Provide the [x, y] coordinate of the cell's center where the given text is located.  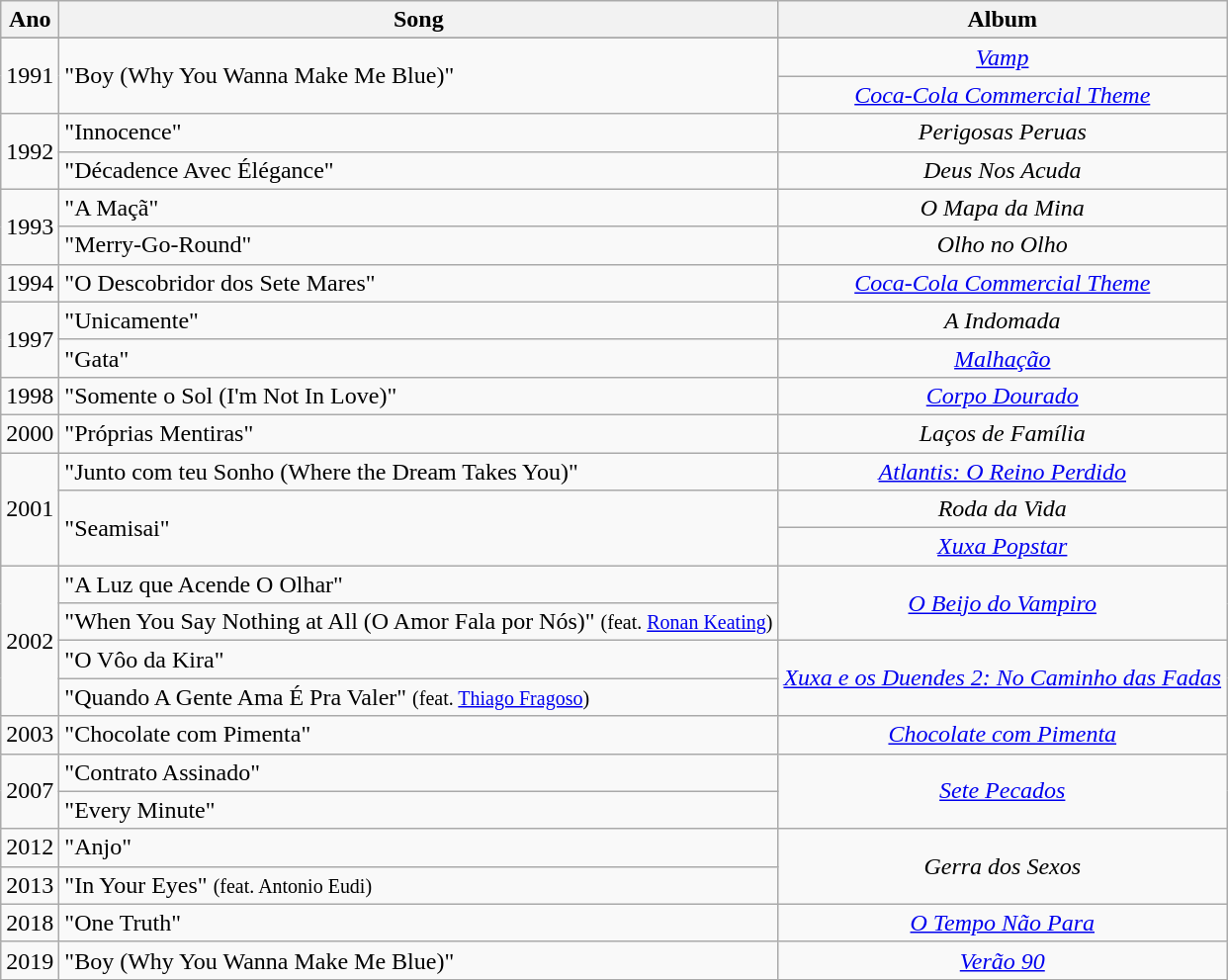
"Chocolate com Pimenta" [419, 735]
"Every Minute" [419, 810]
2013 [30, 885]
Ano [30, 20]
Olho no Olho [1003, 245]
Vamp [1003, 57]
2003 [30, 735]
1991 [30, 76]
"In Your Eyes" (feat. Antonio Eudi) [419, 885]
"A Luz que Acende O Olhar" [419, 584]
1998 [30, 396]
Deus Nos Acuda [1003, 170]
"O Descobridor dos Sete Mares" [419, 283]
A Indomada [1003, 320]
2019 [30, 960]
Perigosas Peruas [1003, 133]
O Tempo Não Para [1003, 923]
"Décadence Avec Élégance" [419, 170]
2007 [30, 791]
"Próprias Mentiras" [419, 433]
2002 [30, 641]
Sete Pecados [1003, 791]
1992 [30, 151]
2000 [30, 433]
Xuxa e os Duendes 2: No Caminho das Fadas [1003, 678]
"Seamisai" [419, 528]
1993 [30, 226]
2018 [30, 923]
2012 [30, 847]
O Mapa da Mina [1003, 208]
Xuxa Popstar [1003, 547]
1997 [30, 339]
"Unicamente" [419, 320]
"Merry-Go-Round" [419, 245]
"Somente o Sol (I'm Not In Love)" [419, 396]
"One Truth" [419, 923]
Malhação [1003, 358]
"When You Say Nothing at All (O Amor Fala por Nós)" (feat. Ronan Keating) [419, 622]
1994 [30, 283]
O Beijo do Vampiro [1003, 603]
Laços de Família [1003, 433]
"A Maçã" [419, 208]
Roda da Vida [1003, 509]
"Contrato Assinado" [419, 772]
Gerra dos Sexos [1003, 866]
Album [1003, 20]
"Junto com teu Sonho (Where the Dream Takes You)" [419, 472]
"Anjo" [419, 847]
"O Vôo da Kira" [419, 660]
Verão 90 [1003, 960]
Chocolate com Pimenta [1003, 735]
"Quando A Gente Ama É Pra Valer" (feat. Thiago Fragoso) [419, 697]
Corpo Dourado [1003, 396]
Atlantis: O Reino Perdido [1003, 472]
Song [419, 20]
"Gata" [419, 358]
2001 [30, 509]
"Innocence" [419, 133]
